Locate the cell with the specified text and output its (X, Y) center coordinate. 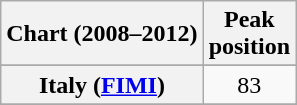
Italy (FIMI) (102, 85)
83 (249, 85)
Chart (2008–2012) (102, 34)
Peakposition (249, 34)
